Capture the cell that displays the provided text and extract its [X, Y] central coordinate. 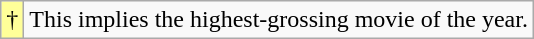
This implies the highest-grossing movie of the year. [279, 20]
† [12, 20]
